Identify which cell holds the provided text, then report its (X, Y) central coordinate. 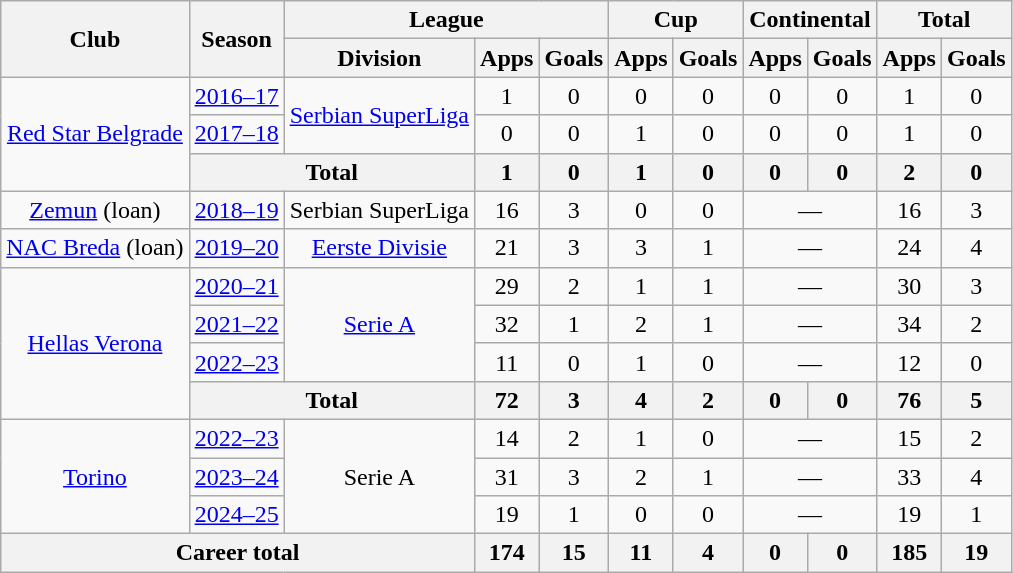
2023–24 (236, 477)
NAC Breda (loan) (95, 248)
185 (909, 553)
5 (976, 400)
Club (95, 39)
Hellas Verona (95, 343)
76 (909, 400)
12 (909, 362)
2016–17 (236, 96)
Cup (676, 20)
2018–19 (236, 210)
Season (236, 39)
Division (379, 58)
174 (507, 553)
2020–21 (236, 286)
Continental (810, 20)
30 (909, 286)
Career total (238, 553)
21 (507, 248)
League (446, 20)
72 (507, 400)
Torino (95, 476)
Red Star Belgrade (95, 134)
14 (507, 438)
31 (507, 477)
29 (507, 286)
Eerste Divisie (379, 248)
33 (909, 477)
2021–22 (236, 324)
Zemun (loan) (95, 210)
2017–18 (236, 134)
24 (909, 248)
34 (909, 324)
2024–25 (236, 515)
2019–20 (236, 248)
32 (507, 324)
